Return (X, Y) of the center of cell containing provided text 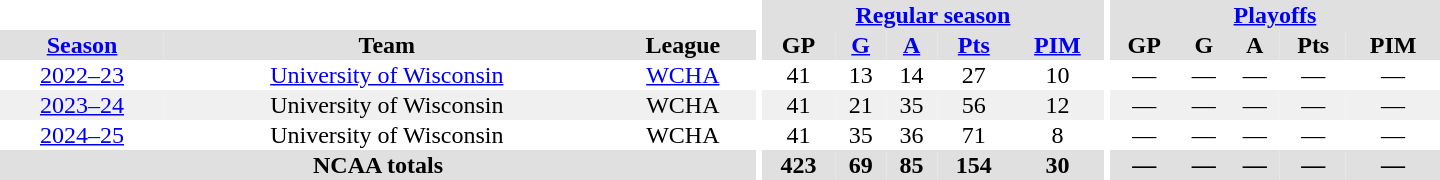
69 (860, 165)
27 (974, 75)
21 (860, 105)
10 (1058, 75)
154 (974, 165)
Regular season (934, 15)
36 (912, 135)
Season (82, 45)
71 (974, 135)
14 (912, 75)
2022–23 (82, 75)
12 (1058, 105)
Team (387, 45)
30 (1058, 165)
2023–24 (82, 105)
13 (860, 75)
League (683, 45)
2024–25 (82, 135)
NCAA totals (378, 165)
Playoffs (1275, 15)
423 (799, 165)
85 (912, 165)
8 (1058, 135)
56 (974, 105)
